Find where the given text appears and provide that cell's center as [X, Y] coordinate. 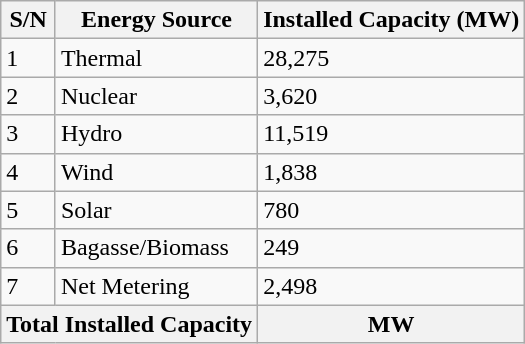
6 [28, 248]
2 [28, 96]
11,519 [392, 134]
7 [28, 286]
MW [392, 324]
Installed Capacity (MW) [392, 20]
Total Installed Capacity [130, 324]
Hydro [156, 134]
780 [392, 210]
Wind [156, 172]
1,838 [392, 172]
Bagasse/Biomass [156, 248]
4 [28, 172]
Solar [156, 210]
Thermal [156, 58]
2,498 [392, 286]
5 [28, 210]
Net Metering [156, 286]
249 [392, 248]
Nuclear [156, 96]
3 [28, 134]
S/N [28, 20]
3,620 [392, 96]
1 [28, 58]
Energy Source [156, 20]
28,275 [392, 58]
